Find where the given text appears and provide that cell's center as (X, Y) coordinate. 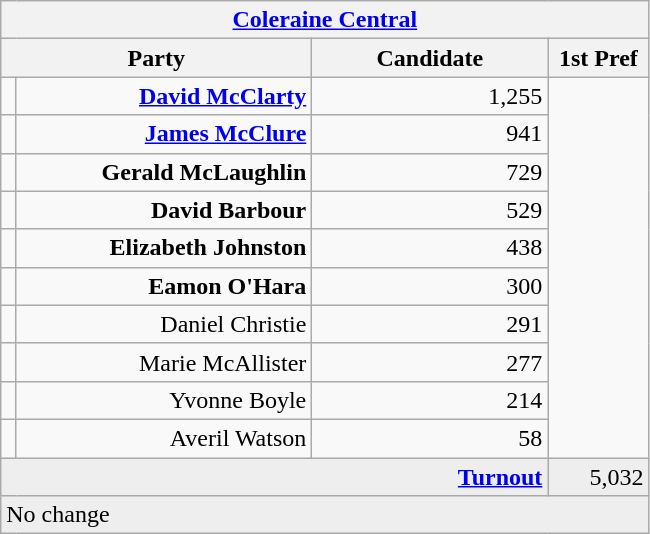
Averil Watson (164, 438)
James McClure (164, 134)
729 (430, 172)
529 (430, 210)
Party (156, 58)
58 (430, 438)
Gerald McLaughlin (164, 172)
438 (430, 248)
David Barbour (164, 210)
Elizabeth Johnston (164, 248)
5,032 (598, 477)
Yvonne Boyle (164, 400)
Marie McAllister (164, 362)
941 (430, 134)
David McClarty (164, 96)
291 (430, 324)
300 (430, 286)
Candidate (430, 58)
214 (430, 400)
Daniel Christie (164, 324)
No change (325, 515)
Eamon O'Hara (164, 286)
277 (430, 362)
1st Pref (598, 58)
Coleraine Central (325, 20)
1,255 (430, 96)
Turnout (274, 477)
